Return the [x, y] coordinate for the center point of the cell that contains the specified text.  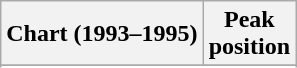
Peakposition [249, 34]
Chart (1993–1995) [102, 34]
